Provide the [x, y] coordinate of the cell's center where the given text is located.  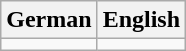
German [49, 20]
English [141, 20]
